Identify which cell holds the provided text, then report its (x, y) central coordinate. 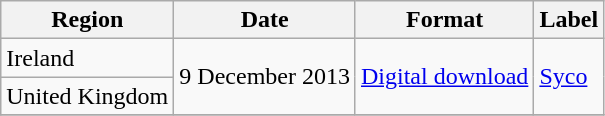
Syco (569, 77)
Region (88, 20)
9 December 2013 (265, 77)
Digital download (444, 77)
United Kingdom (88, 96)
Ireland (88, 58)
Format (444, 20)
Label (569, 20)
Date (265, 20)
